Return [X, Y] of the center of cell containing provided text 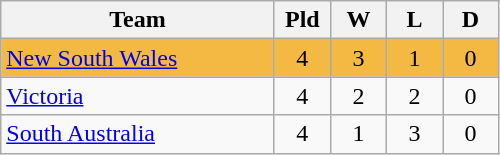
Pld [302, 20]
South Australia [138, 134]
Team [138, 20]
W [358, 20]
New South Wales [138, 58]
D [470, 20]
L [414, 20]
Victoria [138, 96]
